Return (x, y) of the center of cell containing provided text 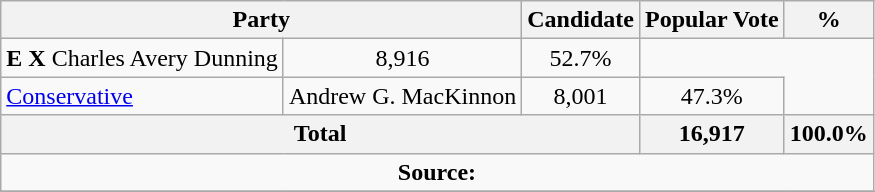
47.3% (712, 96)
8,001 (581, 96)
% (828, 20)
52.7% (581, 58)
Andrew G. MacKinnon (402, 96)
Total (320, 134)
8,916 (402, 58)
Popular Vote (712, 20)
Candidate (581, 20)
E X Charles Avery Dunning (142, 58)
16,917 (712, 134)
100.0% (828, 134)
Source: (437, 172)
Conservative (142, 96)
Party (262, 20)
